Provide the [X, Y] coordinate of the cell's center where the given text is located.  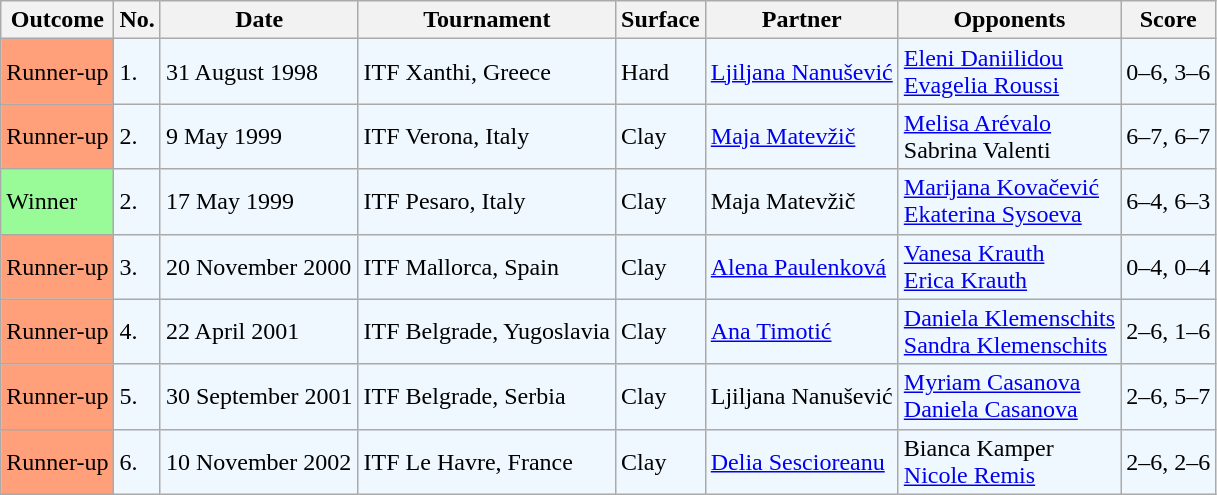
Delia Sescioreanu [802, 462]
Tournament [486, 20]
10 November 2002 [259, 462]
22 April 2001 [259, 332]
0–4, 0–4 [1168, 266]
Eleni Daniilidou Evagelia Roussi [1009, 72]
Partner [802, 20]
1. [137, 72]
Alena Paulenková [802, 266]
17 May 1999 [259, 202]
5. [137, 396]
31 August 1998 [259, 72]
Date [259, 20]
30 September 2001 [259, 396]
ITF Belgrade, Yugoslavia [486, 332]
2–6, 2–6 [1168, 462]
Winner [58, 202]
ITF Pesaro, Italy [486, 202]
0–6, 3–6 [1168, 72]
20 November 2000 [259, 266]
2–6, 5–7 [1168, 396]
ITF Xanthi, Greece [486, 72]
2–6, 1–6 [1168, 332]
6–4, 6–3 [1168, 202]
ITF Verona, Italy [486, 136]
Hard [661, 72]
Daniela Klemenschits Sandra Klemenschits [1009, 332]
No. [137, 20]
ITF Le Havre, France [486, 462]
Surface [661, 20]
ITF Belgrade, Serbia [486, 396]
6. [137, 462]
Ana Timotić [802, 332]
6–7, 6–7 [1168, 136]
Opponents [1009, 20]
Bianca Kamper Nicole Remis [1009, 462]
Marijana Kovačević Ekaterina Sysoeva [1009, 202]
Myriam Casanova Daniela Casanova [1009, 396]
Score [1168, 20]
Melisa Arévalo Sabrina Valenti [1009, 136]
ITF Mallorca, Spain [486, 266]
3. [137, 266]
Outcome [58, 20]
4. [137, 332]
9 May 1999 [259, 136]
Vanesa Krauth Erica Krauth [1009, 266]
